Return the (x, y) coordinate for the center point of the cell that contains the specified text.  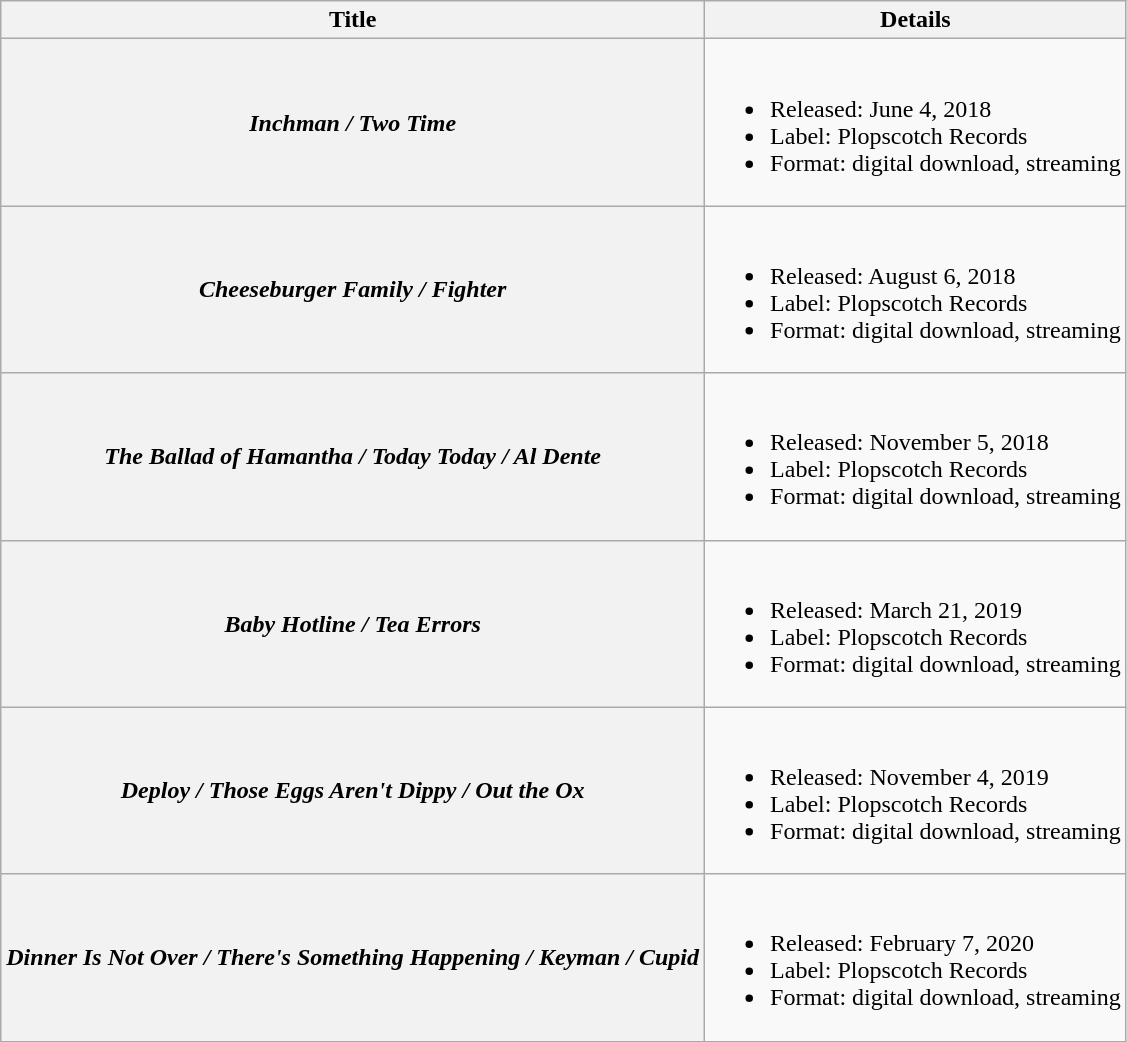
Released: November 5, 2018Label: Plopscotch RecordsFormat: digital download, streaming (916, 456)
Released: August 6, 2018Label: Plopscotch RecordsFormat: digital download, streaming (916, 290)
Dinner Is Not Over / There's Something Happening / Keyman / Cupid (353, 958)
Title (353, 20)
Released: June 4, 2018Label: Plopscotch RecordsFormat: digital download, streaming (916, 122)
Deploy / Those Eggs Aren't Dippy / Out the Ox (353, 790)
The Ballad of Hamantha / Today Today / Al Dente (353, 456)
Baby Hotline / Tea Errors (353, 624)
Released: November 4, 2019Label: Plopscotch RecordsFormat: digital download, streaming (916, 790)
Cheeseburger Family / Fighter (353, 290)
Released: March 21, 2019Label: Plopscotch RecordsFormat: digital download, streaming (916, 624)
Released: February 7, 2020Label: Plopscotch RecordsFormat: digital download, streaming (916, 958)
Details (916, 20)
Inchman / Two Time (353, 122)
